Return the (X, Y) coordinate for the center point of the cell that contains the specified text.  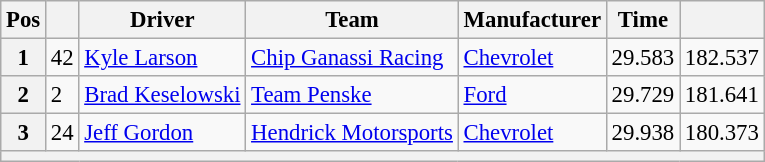
Hendrick Motorsports (352, 133)
Jeff Gordon (162, 133)
24 (62, 133)
Manufacturer (532, 20)
181.641 (722, 95)
Ford (532, 95)
29.938 (642, 133)
Team (352, 20)
Driver (162, 20)
29.583 (642, 58)
180.373 (722, 133)
42 (62, 58)
1 (24, 58)
Brad Keselowski (162, 95)
182.537 (722, 58)
Pos (24, 20)
Kyle Larson (162, 58)
3 (24, 133)
Time (642, 20)
Chip Ganassi Racing (352, 58)
29.729 (642, 95)
Team Penske (352, 95)
